Locate the cell with the specified text and output its (X, Y) center coordinate. 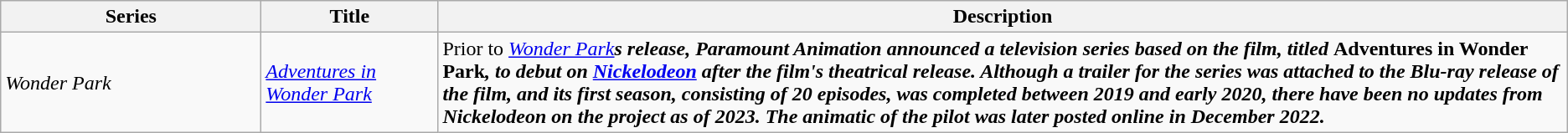
Series (131, 17)
Title (350, 17)
Wonder Park (131, 82)
Adventures in Wonder Park (350, 82)
Description (1003, 17)
